Return the [x, y] coordinate for the center point of the cell that contains the specified text.  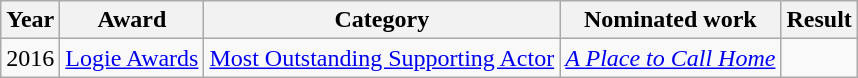
Award [132, 20]
Logie Awards [132, 58]
Most Outstanding Supporting Actor [382, 58]
Category [382, 20]
A Place to Call Home [670, 58]
2016 [30, 58]
Nominated work [670, 20]
Year [30, 20]
Result [819, 20]
